Output the (x, y) coordinate of the center of the cell containing the given text.  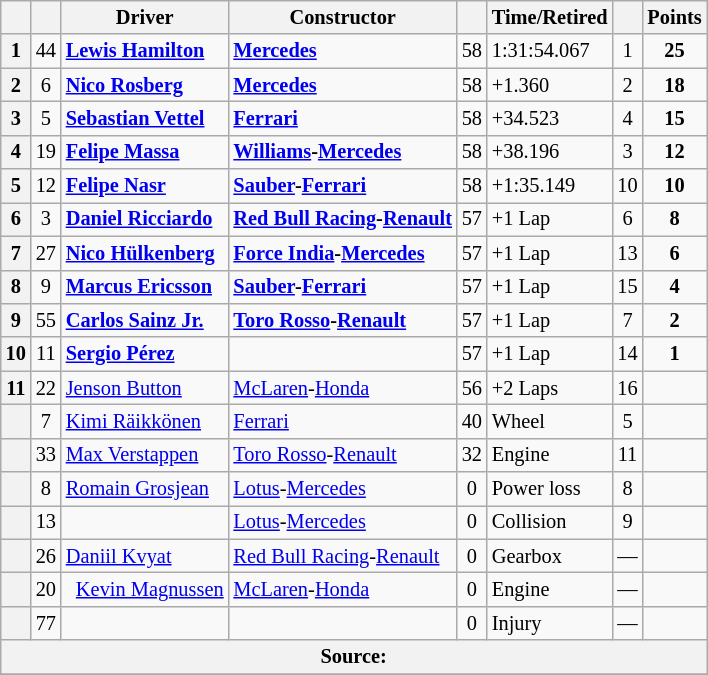
Marcus Ericsson (145, 287)
18 (675, 85)
Lewis Hamilton (145, 51)
Power loss (550, 489)
56 (472, 388)
+1:35.149 (550, 186)
Injury (550, 623)
Gearbox (550, 556)
Collision (550, 522)
Time/Retired (550, 17)
Driver (145, 17)
Source: (354, 657)
22 (46, 388)
Jenson Button (145, 388)
26 (46, 556)
27 (46, 253)
14 (627, 354)
16 (627, 388)
+34.523 (550, 118)
Romain Grosjean (145, 489)
Wheel (550, 421)
55 (46, 320)
+1.360 (550, 85)
77 (46, 623)
Points (675, 17)
+2 Laps (550, 388)
Max Verstappen (145, 455)
44 (46, 51)
Nico Rosberg (145, 85)
Force India-Mercedes (343, 253)
32 (472, 455)
Kevin Magnussen (145, 589)
Nico Hülkenberg (145, 253)
Felipe Nasr (145, 186)
Carlos Sainz Jr. (145, 320)
Daniil Kvyat (145, 556)
Sergio Pérez (145, 354)
25 (675, 51)
40 (472, 421)
20 (46, 589)
Kimi Räikkönen (145, 421)
Daniel Ricciardo (145, 219)
33 (46, 455)
Felipe Massa (145, 152)
+38.196 (550, 152)
1:31:54.067 (550, 51)
Sebastian Vettel (145, 118)
19 (46, 152)
Constructor (343, 17)
Williams-Mercedes (343, 152)
